Search for the cell housing the specified text and yield its [x, y] center coordinate. 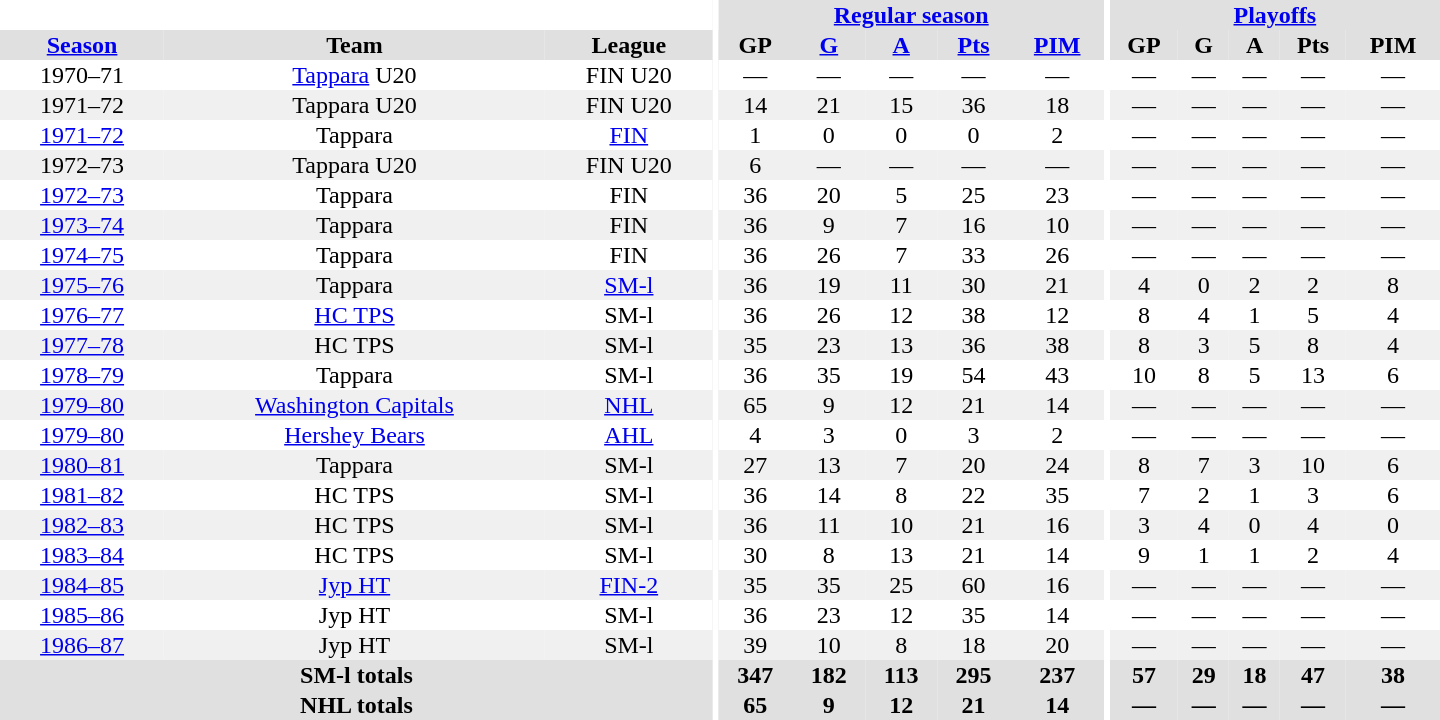
237 [1057, 675]
1983–84 [82, 555]
1986–87 [82, 645]
54 [974, 375]
1985–86 [82, 615]
33 [974, 255]
Regular season [911, 15]
60 [974, 585]
1981–82 [82, 495]
113 [902, 675]
22 [974, 495]
Playoffs [1275, 15]
1975–76 [82, 285]
1982–83 [82, 525]
1977–78 [82, 345]
24 [1057, 465]
SM-l totals [356, 675]
Hershey Bears [354, 435]
57 [1144, 675]
27 [755, 465]
1970–71 [82, 75]
47 [1313, 675]
1973–74 [82, 225]
43 [1057, 375]
1980–81 [82, 465]
1974–75 [82, 255]
FIN-2 [629, 585]
Team [354, 45]
347 [755, 675]
Season [82, 45]
1978–79 [82, 375]
1984–85 [82, 585]
29 [1204, 675]
1976–77 [82, 315]
182 [829, 675]
Washington Capitals [354, 405]
15 [902, 105]
NHL [629, 405]
NHL totals [356, 705]
AHL [629, 435]
295 [974, 675]
League [629, 45]
39 [755, 645]
